Return [X, Y] of the center of cell containing provided text 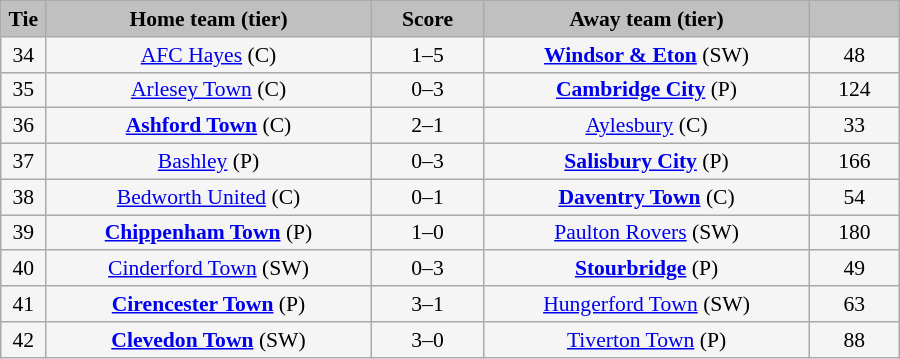
40 [24, 269]
Cirencester Town (P) [209, 304]
41 [24, 304]
48 [854, 55]
0–1 [427, 197]
Clevedon Town (SW) [209, 340]
37 [24, 162]
Daventry Town (C) [647, 197]
36 [24, 126]
33 [854, 126]
124 [854, 90]
1–0 [427, 233]
AFC Hayes (C) [209, 55]
Paulton Rovers (SW) [647, 233]
34 [24, 55]
Salisbury City (P) [647, 162]
Aylesbury (C) [647, 126]
2–1 [427, 126]
180 [854, 233]
Windsor & Eton (SW) [647, 55]
Away team (tier) [647, 19]
Stourbridge (P) [647, 269]
Home team (tier) [209, 19]
Tie [24, 19]
38 [24, 197]
Chippenham Town (P) [209, 233]
Cinderford Town (SW) [209, 269]
Cambridge City (P) [647, 90]
42 [24, 340]
Bashley (P) [209, 162]
Tiverton Town (P) [647, 340]
3–1 [427, 304]
63 [854, 304]
49 [854, 269]
Score [427, 19]
Hungerford Town (SW) [647, 304]
3–0 [427, 340]
35 [24, 90]
Ashford Town (C) [209, 126]
1–5 [427, 55]
39 [24, 233]
54 [854, 197]
Arlesey Town (C) [209, 90]
166 [854, 162]
88 [854, 340]
Bedworth United (C) [209, 197]
